Return the [X, Y] coordinate for the center point of the cell that contains the specified text.  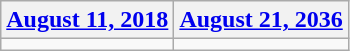
August 21, 2036 [261, 20]
August 11, 2018 [88, 20]
